Search for the cell housing the specified text and yield its (X, Y) center coordinate. 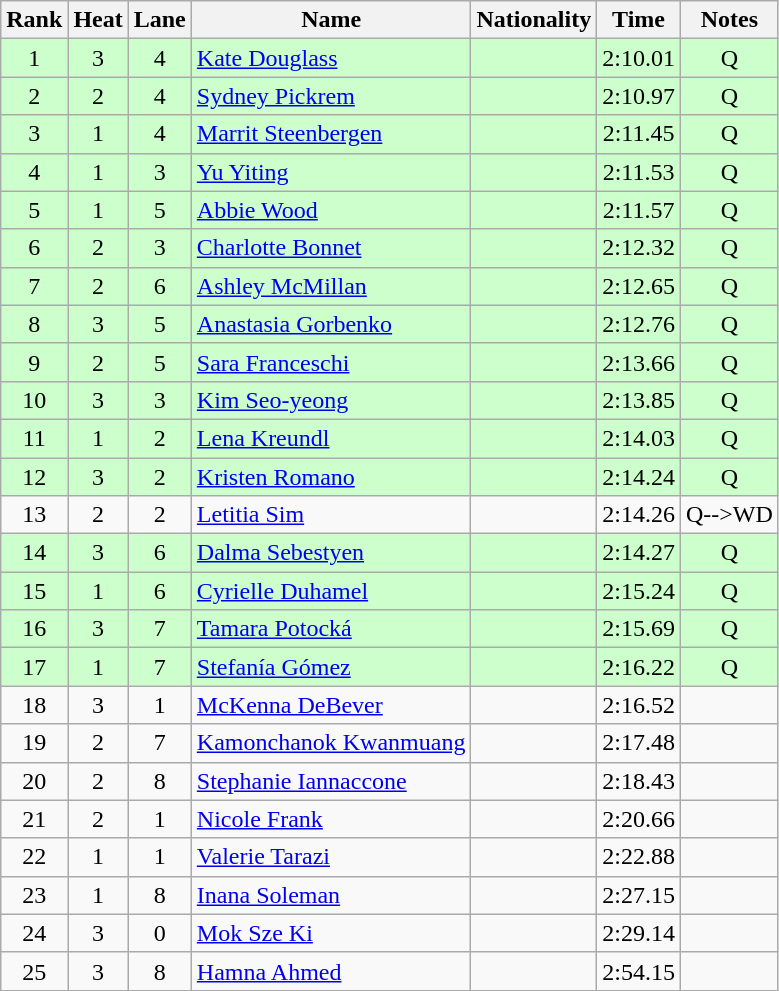
10 (34, 400)
19 (34, 743)
17 (34, 667)
Heat (98, 20)
2:14.27 (639, 553)
16 (34, 629)
Name (331, 20)
2:11.53 (639, 172)
Charlotte Bonnet (331, 248)
14 (34, 553)
2:27.15 (639, 895)
Mok Sze Ki (331, 933)
Dalma Sebestyen (331, 553)
21 (34, 819)
Lena Kreundl (331, 438)
23 (34, 895)
Anastasia Gorbenko (331, 324)
Stefanía Gómez (331, 667)
Notes (729, 20)
Ashley McMillan (331, 286)
Abbie Wood (331, 210)
Lane (160, 20)
2:11.45 (639, 134)
2:13.66 (639, 362)
2:15.24 (639, 591)
13 (34, 515)
Tamara Potocká (331, 629)
2:14.26 (639, 515)
Valerie Tarazi (331, 857)
2:14.03 (639, 438)
Nicole Frank (331, 819)
Kamonchanok Kwanmuang (331, 743)
Sydney Pickrem (331, 96)
2:15.69 (639, 629)
McKenna DeBever (331, 705)
Cyrielle Duhamel (331, 591)
2:17.48 (639, 743)
Stephanie Iannaccone (331, 781)
25 (34, 971)
Nationality (534, 20)
Hamna Ahmed (331, 971)
Kim Seo-yeong (331, 400)
Sara Franceschi (331, 362)
2:29.14 (639, 933)
9 (34, 362)
Kristen Romano (331, 477)
18 (34, 705)
Inana Soleman (331, 895)
Q-->WD (729, 515)
2:10.97 (639, 96)
2:22.88 (639, 857)
Marrit Steenbergen (331, 134)
Rank (34, 20)
2:14.24 (639, 477)
2:20.66 (639, 819)
22 (34, 857)
24 (34, 933)
2:12.65 (639, 286)
12 (34, 477)
0 (160, 933)
15 (34, 591)
2:13.85 (639, 400)
2:12.32 (639, 248)
2:12.76 (639, 324)
Letitia Sim (331, 515)
2:16.22 (639, 667)
Kate Douglass (331, 58)
20 (34, 781)
2:11.57 (639, 210)
Yu Yiting (331, 172)
2:16.52 (639, 705)
Time (639, 20)
2:18.43 (639, 781)
2:10.01 (639, 58)
11 (34, 438)
2:54.15 (639, 971)
